Pinpoint the cell where the given text exists, returning its [X, Y] midpoint coordinate. 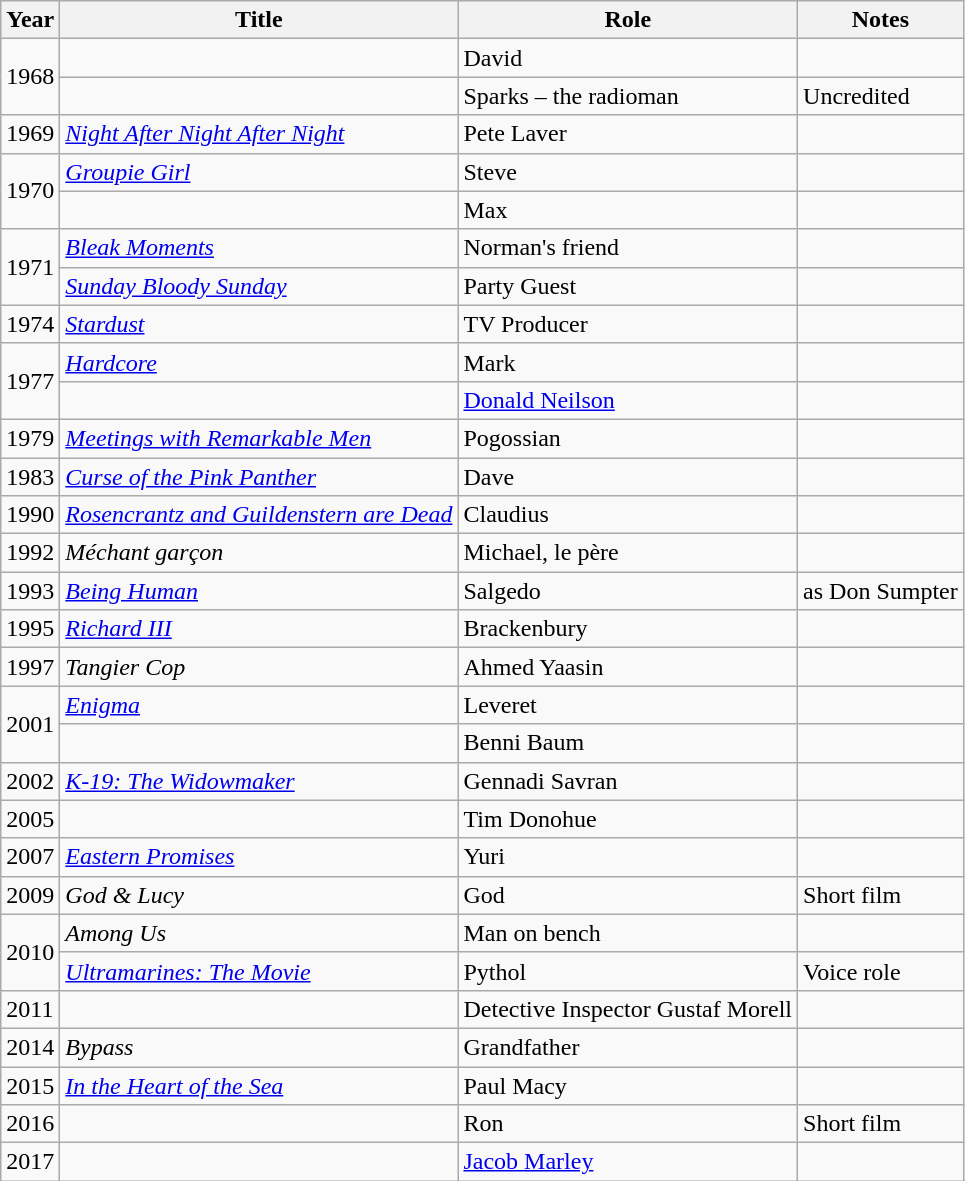
2002 [30, 781]
Ahmed Yaasin [628, 667]
1977 [30, 381]
1992 [30, 553]
Bleak Moments [259, 248]
2015 [30, 1085]
2010 [30, 952]
Gennadi Savran [628, 781]
Steve [628, 172]
Stardust [259, 324]
Mark [628, 362]
Meetings with Remarkable Men [259, 438]
Dave [628, 477]
Title [259, 20]
Notes [881, 20]
Ron [628, 1124]
In the Heart of the Sea [259, 1085]
Among Us [259, 933]
Pogossian [628, 438]
1993 [30, 591]
Night After Night After Night [259, 134]
2007 [30, 857]
Michael, le père [628, 553]
Detective Inspector Gustaf Morell [628, 1009]
1970 [30, 191]
1990 [30, 515]
Benni Baum [628, 743]
Jacob Marley [628, 1162]
Uncredited [881, 96]
Year [30, 20]
2001 [30, 724]
2014 [30, 1047]
Curse of the Pink Panther [259, 477]
Sparks – the radioman [628, 96]
2005 [30, 819]
Rosencrantz and Guildenstern are Dead [259, 515]
2016 [30, 1124]
Voice role [881, 971]
as Don Sumpter [881, 591]
Being Human [259, 591]
Méchant garçon [259, 553]
Role [628, 20]
Salgedo [628, 591]
Groupie Girl [259, 172]
2017 [30, 1162]
1968 [30, 77]
Leveret [628, 705]
David [628, 58]
Tim Donohue [628, 819]
Claudius [628, 515]
Bypass [259, 1047]
Richard III [259, 629]
Norman's friend [628, 248]
Man on bench [628, 933]
Party Guest [628, 286]
God & Lucy [259, 895]
Pythol [628, 971]
Pete Laver [628, 134]
1983 [30, 477]
Sunday Bloody Sunday [259, 286]
2011 [30, 1009]
Grandfather [628, 1047]
Brackenbury [628, 629]
2009 [30, 895]
Paul Macy [628, 1085]
1997 [30, 667]
God [628, 895]
Donald Neilson [628, 400]
Hardcore [259, 362]
Yuri [628, 857]
1974 [30, 324]
Enigma [259, 705]
1969 [30, 134]
K-19: The Widowmaker [259, 781]
Eastern Promises [259, 857]
Ultramarines: The Movie [259, 971]
Max [628, 210]
1995 [30, 629]
1979 [30, 438]
1971 [30, 267]
Tangier Cop [259, 667]
TV Producer [628, 324]
